Output the [x, y] coordinate of the center of the cell containing the given text.  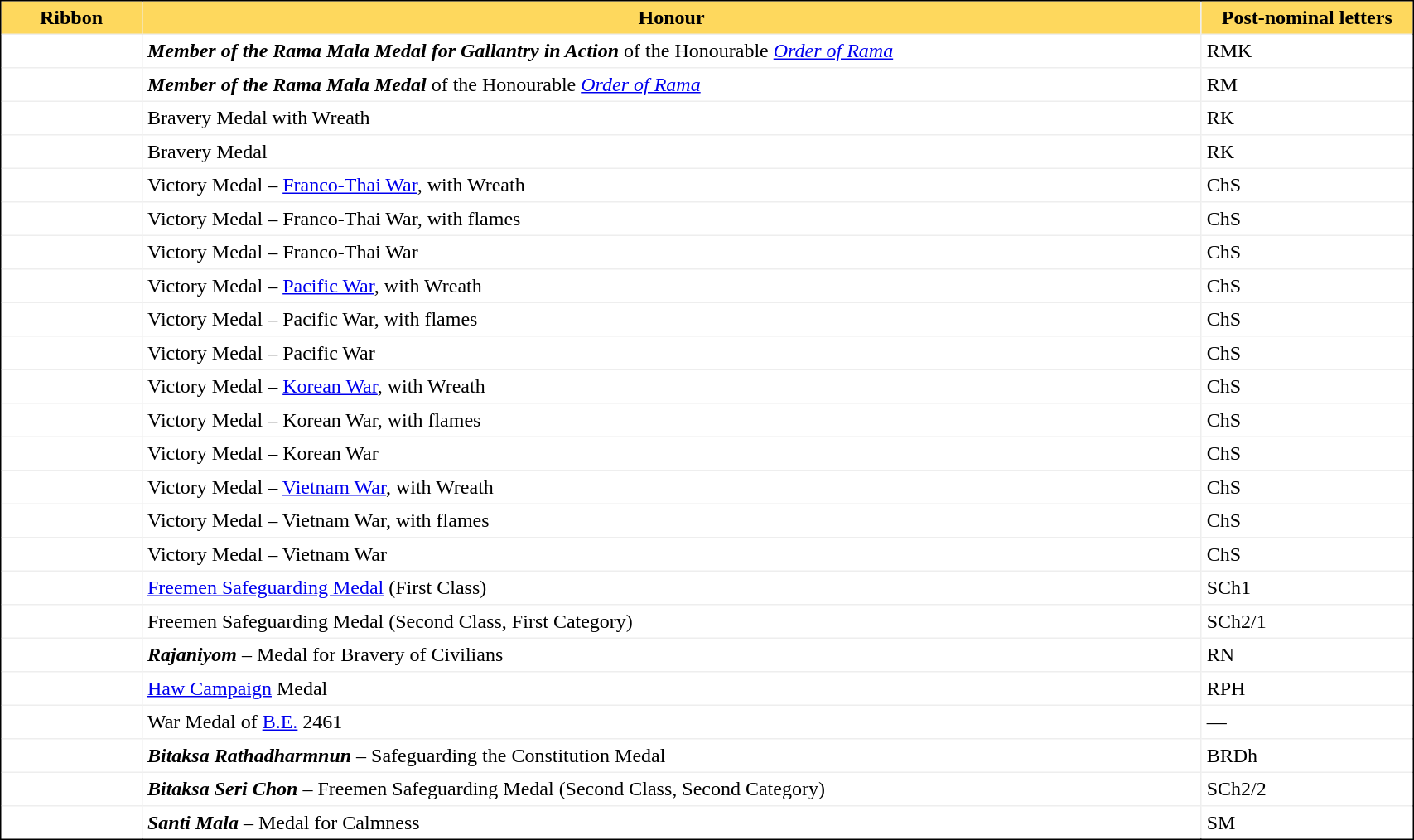
Victory Medal – Vietnam War, with Wreath [671, 487]
RN [1307, 654]
Victory Medal – Pacific War [671, 353]
Victory Medal – Franco-Thai War, with Wreath [671, 185]
Victory Medal – Vietnam War, with flames [671, 520]
Victory Medal – Korean War, with Wreath [671, 386]
Bravery Medal with Wreath [671, 118]
Post-nominal letters [1307, 17]
SM [1307, 823]
Bitaksa Seri Chon – Freemen Safeguarding Medal (Second Class, Second Category) [671, 789]
BRDh [1307, 756]
Freemen Safeguarding Medal (Second Class, First Category) [671, 621]
Honour [671, 17]
— [1307, 722]
Victory Medal – Korean War, with flames [671, 420]
Ribbon [71, 17]
Rajaniyom – Medal for Bravery of Civilians [671, 654]
War Medal of B.E. 2461 [671, 722]
Santi Mala – Medal for Calmness [671, 823]
SCh2/1 [1307, 621]
Member of the Rama Mala Medal of the Honourable Order of Rama [671, 84]
Victory Medal – Korean War [671, 453]
Freemen Safeguarding Medal (First Class) [671, 587]
Bitaksa Rathadharmnun – Safeguarding the Constitution Medal [671, 756]
RPH [1307, 688]
Haw Campaign Medal [671, 688]
RM [1307, 84]
Victory Medal – Pacific War, with flames [671, 319]
RMK [1307, 51]
Victory Medal – Vietnam War [671, 554]
SCh1 [1307, 587]
Bravery Medal [671, 152]
Victory Medal – Pacific War, with Wreath [671, 286]
Member of the Rama Mala Medal for Gallantry in Action of the Honourable Order of Rama [671, 51]
SCh2/2 [1307, 789]
Victory Medal – Franco-Thai War [671, 252]
Victory Medal – Franco-Thai War, with flames [671, 219]
